Return the [x, y] coordinate for the center point of the cell that contains the specified text.  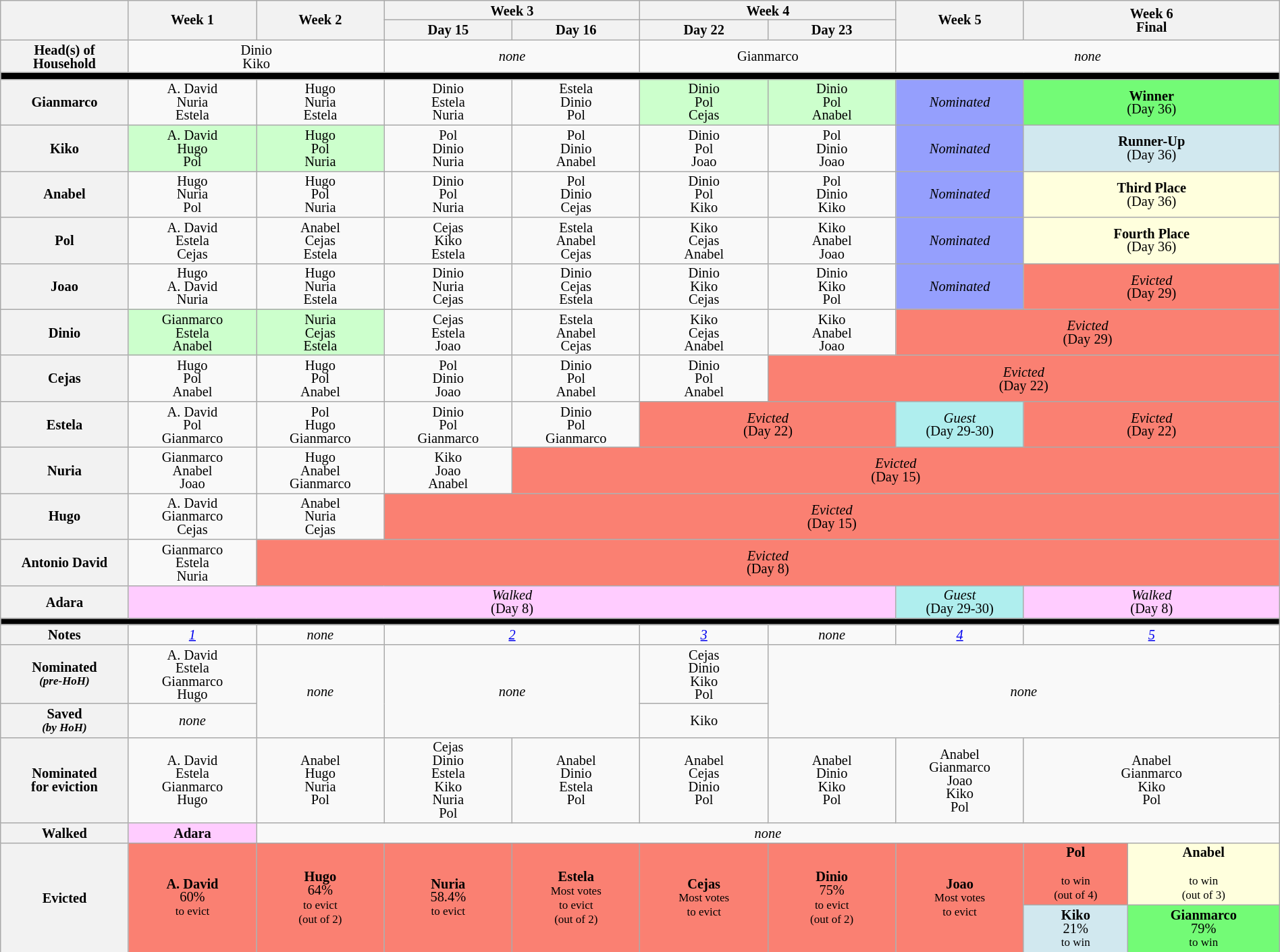
CejasKikoEstela [448, 240]
HugoA. DavidNuria [192, 286]
Joao [65, 286]
AnabelHugoNuriaPol [320, 781]
Anabel [65, 194]
3 [703, 635]
Dinio75%to evict(out of 2) [832, 897]
Walked [65, 833]
Nominated(pre-HoH) [65, 674]
Day 15 [448, 30]
Week 5 [960, 20]
PolHugoGianmarco [320, 424]
Gianmarco79%to win [1203, 928]
Day 22 [703, 30]
AnabelDinioKikoPol [832, 781]
GianmarcoEstelaNuria [192, 562]
PolDinioNuria [448, 148]
GianmarcoAnabelJoao [192, 470]
JoaoMost votesto evict [960, 897]
DinioPolKiko [703, 194]
CejasDinioEstelaKikoNuriaPol [448, 781]
DinioNuriaCejas [448, 286]
GianmarcoEstelaAnabel [192, 332]
PolDinioCejas [577, 194]
KikoJoaoAnabel [448, 470]
Hugo [65, 516]
Week 2 [320, 20]
A. DavidPolGianmarco [192, 424]
DinioKikoPol [832, 286]
Week 1 [192, 20]
Saved(by HoH) [65, 720]
CejasEstelaJoao [448, 332]
DinioKiko [257, 57]
5 [1152, 635]
AnabelCejasEstela [320, 240]
A. DavidGianmarcoCejas [192, 516]
Week 4 [768, 9]
4 [960, 635]
Evicted [65, 897]
HugoAnabelGianmarco [320, 470]
AnabelCejasDinioPol [703, 781]
Nuria [65, 470]
DinioPolNuria [448, 194]
Dinio [65, 332]
A. DavidHugoPol [192, 148]
AnabelGianmarcoJoaoKikoPol [960, 781]
Polto win(out of 4) [1075, 874]
AnabelNuriaCejas [320, 516]
PolDinioKiko [832, 194]
NuriaCejasEstela [320, 332]
Evicted(Day 8) [768, 562]
Estela [65, 424]
Nuria58.4%to evict [448, 897]
Nominatedfor eviction [65, 781]
DinioPolCejas [703, 102]
EstelaMost votesto evict(out of 2) [577, 897]
AnabelGianmarcoKikoPol [1152, 781]
A. DavidEstelaCejas [192, 240]
Notes [65, 635]
Cejas [65, 378]
Hugo64%to evict(out of 2) [320, 897]
Day 16 [577, 30]
PolDinioAnabel [577, 148]
HugoNuriaPol [192, 194]
AnabelDinioEstelaPol [577, 781]
CejasMost votesto evict [703, 897]
Kiko21%to win [1075, 928]
DinioPolJoao [703, 148]
Fourth Place(Day 36) [1152, 240]
Third Place(Day 36) [1152, 194]
2 [512, 635]
CejasDinioKikoPol [703, 674]
A. David60%to evict [192, 897]
Head(s) ofHousehold [65, 57]
Week 3 [512, 9]
Anabelto win(out of 3) [1203, 874]
DinioKikoCejas [703, 286]
Winner(Day 36) [1152, 102]
DinioCejasEstela [577, 286]
DinioEstelaNuria [448, 102]
Week 6Final [1152, 20]
A. DavidNuriaEstela [192, 102]
Antonio David [65, 562]
Runner-Up(Day 36) [1152, 148]
EstelaDinioPol [577, 102]
Day 23 [832, 30]
1 [192, 635]
Pol [65, 240]
